Identify which cell holds the provided text, then report its [X, Y] central coordinate. 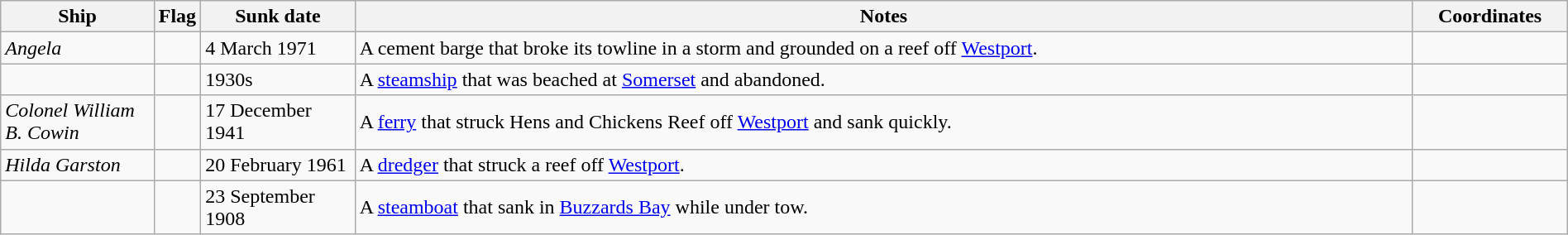
1930s [278, 79]
23 September 1908 [278, 207]
17 December 1941 [278, 122]
Sunk date [278, 17]
Notes [883, 17]
Flag [177, 17]
A ferry that struck Hens and Chickens Reef off Westport and sank quickly. [883, 122]
A steamboat that sank in Buzzards Bay while under tow. [883, 207]
A steamship that was beached at Somerset and abandoned. [883, 79]
Hilda Garston [78, 165]
20 February 1961 [278, 165]
Coordinates [1490, 17]
4 March 1971 [278, 48]
A dredger that struck a reef off Westport. [883, 165]
Colonel William B. Cowin [78, 122]
Angela [78, 48]
A cement barge that broke its towline in a storm and grounded on a reef off Westport. [883, 48]
Ship [78, 17]
